Return (x, y) of the center of cell containing provided text 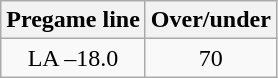
LA –18.0 (74, 58)
Over/under (210, 20)
Pregame line (74, 20)
70 (210, 58)
